Capture the cell that displays the provided text and extract its (x, y) central coordinate. 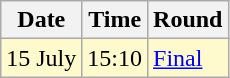
15:10 (115, 58)
Final (188, 58)
Date (42, 20)
Round (188, 20)
15 July (42, 58)
Time (115, 20)
